Return the (X, Y) coordinate for the center point of the cell that contains the specified text.  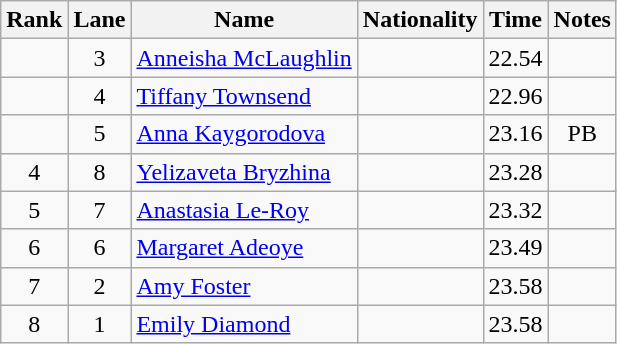
Lane (100, 20)
Nationality (420, 20)
Margaret Adeoye (244, 248)
23.49 (516, 248)
Anastasia Le-Roy (244, 210)
23.16 (516, 134)
Name (244, 20)
Anneisha McLaughlin (244, 58)
22.96 (516, 96)
Emily Diamond (244, 324)
23.32 (516, 210)
PB (582, 134)
23.28 (516, 172)
Yelizaveta Bryzhina (244, 172)
2 (100, 286)
Time (516, 20)
Anna Kaygorodova (244, 134)
Notes (582, 20)
1 (100, 324)
22.54 (516, 58)
3 (100, 58)
Amy Foster (244, 286)
Tiffany Townsend (244, 96)
Rank (34, 20)
